From the cell containing the given text, extract its center point as (x, y) coordinate. 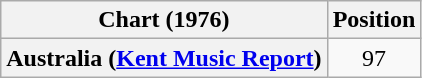
97 (374, 58)
Australia (Kent Music Report) (164, 58)
Position (374, 20)
Chart (1976) (164, 20)
